From the cell containing the given text, extract its center point as (X, Y) coordinate. 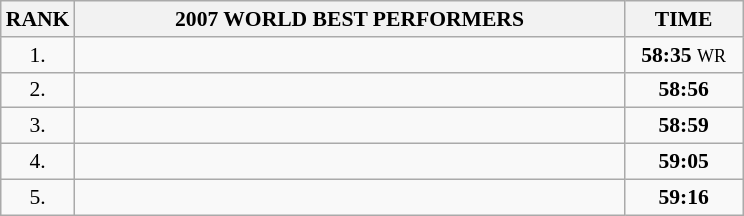
1. (38, 55)
58:59 (684, 126)
TIME (684, 19)
5. (38, 197)
58:35 WR (684, 55)
59:05 (684, 162)
59:16 (684, 197)
4. (38, 162)
3. (38, 126)
2. (38, 90)
2007 WORLD BEST PERFORMERS (349, 19)
58:56 (684, 90)
RANK (38, 19)
